Capture the cell that displays the provided text and extract its [x, y] central coordinate. 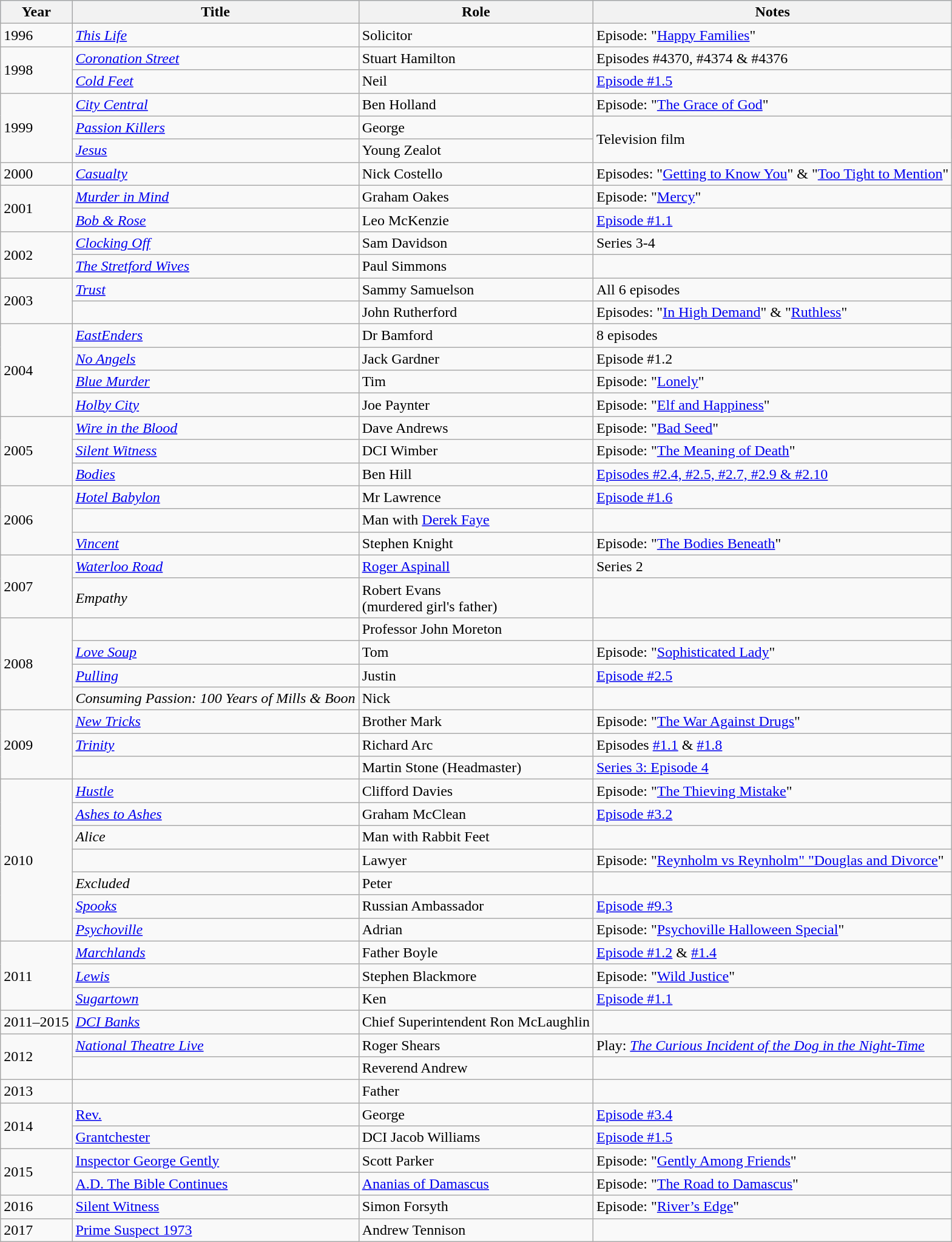
DCI Jacob Williams [476, 1138]
Solicitor [476, 35]
1998 [36, 70]
Grantchester [215, 1138]
2001 [36, 208]
Adrian [476, 929]
Robert Evans(murdered girl's father) [476, 597]
Neil [476, 81]
2010 [36, 860]
Consuming Passion: 100 Years of Mills & Boon [215, 699]
Holby City [215, 405]
Coronation Street [215, 58]
Nick Costello [476, 174]
Episode: "Gently Among Friends" [772, 1161]
Ben Holland [476, 104]
Series 3: Episode 4 [772, 768]
Episodes: "In High Demand" & "Ruthless" [772, 313]
Peter [476, 883]
2017 [36, 1230]
Casualty [215, 174]
Episode #1.6 [772, 497]
Empathy [215, 597]
EastEnders [215, 336]
Young Zealot [476, 151]
Richard Arc [476, 745]
Roger Aspinall [476, 566]
Hotel Babylon [215, 497]
Love Soup [215, 652]
Stephen Blackmore [476, 976]
Lewis [215, 976]
Professor John Moreton [476, 629]
Role [476, 12]
Man with Derek Faye [476, 520]
Father Boyle [476, 952]
Ananias of Damascus [476, 1184]
Sammy Samuelson [476, 290]
Inspector George Gently [215, 1161]
Episode: "Sophisticated Lady" [772, 652]
Excluded [215, 883]
Vincent [215, 543]
Mr Lawrence [476, 497]
Justin [476, 676]
2004 [36, 370]
2011–2015 [36, 1022]
Episode #3.4 [772, 1115]
Dave Andrews [476, 428]
Title [215, 12]
Andrew Tennison [476, 1230]
Father [476, 1091]
Hustle [215, 791]
Clifford Davies [476, 791]
Marchlands [215, 952]
Episode: "Lonely" [772, 382]
Episodes #1.1 & #1.8 [772, 745]
Murder in Mind [215, 197]
Rev. [215, 1115]
Episode: "Reynholm vs Reynholm" "Douglas and Divorce" [772, 860]
2014 [36, 1126]
2005 [36, 451]
Blue Murder [215, 382]
Jesus [215, 151]
No Angels [215, 359]
Sam Davidson [476, 243]
2016 [36, 1207]
Episodes: "Getting to Know You" & "Too Tight to Mention" [772, 174]
2009 [36, 745]
2003 [36, 301]
Cold Feet [215, 81]
Bob & Rose [215, 220]
Clocking Off [215, 243]
Episode: "Elf and Happiness" [772, 405]
Nick [476, 699]
Episode #2.5 [772, 676]
Bodies [215, 474]
Roger Shears [476, 1045]
Simon Forsyth [476, 1207]
Episode #1.2 & #1.4 [772, 952]
Trust [215, 290]
Episode: "Bad Seed" [772, 428]
Wire in the Blood [215, 428]
Ken [476, 999]
Leo McKenzie [476, 220]
8 episodes [772, 336]
Episode: "The Bodies Beneath" [772, 543]
Notes [772, 12]
Episode #1.2 [772, 359]
2012 [36, 1056]
2006 [36, 520]
Spooks [215, 906]
City Central [215, 104]
2015 [36, 1172]
2013 [36, 1091]
Brother Mark [476, 722]
Lawyer [476, 860]
Episode: "Psychoville Halloween Special" [772, 929]
Chief Superintendent Ron McLaughlin [476, 1022]
Man with Rabbit Feet [476, 837]
The Stretford Wives [215, 266]
DCI Banks [215, 1022]
Episode: "The Thieving Mistake" [772, 791]
DCI Wimber [476, 451]
Ben Hill [476, 474]
This Life [215, 35]
1999 [36, 127]
Series 3-4 [772, 243]
Year [36, 12]
Episode: "Mercy" [772, 197]
Waterloo Road [215, 566]
Stuart Hamilton [476, 58]
Episodes #4370, #4374 & #4376 [772, 58]
Prime Suspect 1973 [215, 1230]
National Theatre Live [215, 1045]
Episode: "The Meaning of Death" [772, 451]
Ashes to Ashes [215, 814]
Episode: "The Grace of God" [772, 104]
2007 [36, 586]
1996 [36, 35]
2002 [36, 254]
Alice [215, 837]
Dr Bamford [476, 336]
Episode: "The Road to Damascus" [772, 1184]
Joe Paynter [476, 405]
Television film [772, 139]
Scott Parker [476, 1161]
New Tricks [215, 722]
John Rutherford [476, 313]
Russian Ambassador [476, 906]
Passion Killers [215, 127]
Graham Oakes [476, 197]
Episode: "Wild Justice" [772, 976]
2011 [36, 976]
Psychoville [215, 929]
Episode: "The War Against Drugs" [772, 722]
2008 [36, 663]
Paul Simmons [476, 266]
Pulling [215, 676]
Graham McClean [476, 814]
Stephen Knight [476, 543]
Sugartown [215, 999]
Episode: "Happy Families" [772, 35]
Play: The Curious Incident of the Dog in the Night-Time [772, 1045]
Tim [476, 382]
Reverend Andrew [476, 1068]
Episode #3.2 [772, 814]
Martin Stone (Headmaster) [476, 768]
2000 [36, 174]
Trinity [215, 745]
A.D. The Bible Continues [215, 1184]
Series 2 [772, 566]
All 6 episodes [772, 290]
Episodes #2.4, #2.5, #2.7, #2.9 & #2.10 [772, 474]
Jack Gardner [476, 359]
Episode #9.3 [772, 906]
Episode: "River’s Edge" [772, 1207]
Tom [476, 652]
